Provide the (x, y) coordinate of the cell's center where the given text is located.  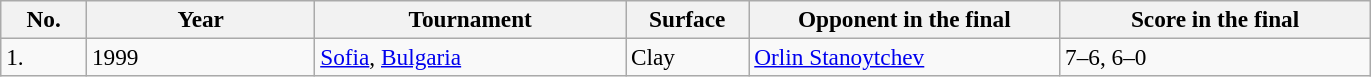
Surface (688, 19)
Year (201, 19)
Clay (688, 57)
Sofia, Bulgaria (470, 57)
Orlin Stanoytchev (904, 57)
Opponent in the final (904, 19)
1999 (201, 57)
No. (44, 19)
1. (44, 57)
Tournament (470, 19)
7–6, 6–0 (1216, 57)
Score in the final (1216, 19)
